Scan for the cell matching the given text and deliver its (x, y) coordinate at center. 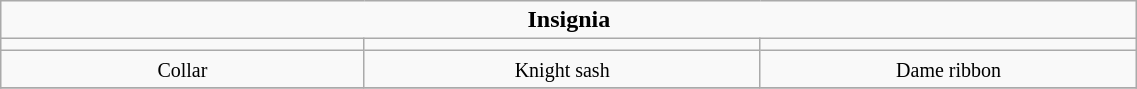
Collar (182, 69)
Knight sash (562, 69)
Insignia (569, 20)
Dame ribbon (948, 69)
